Locate the cell with the specified text and output its [x, y] center coordinate. 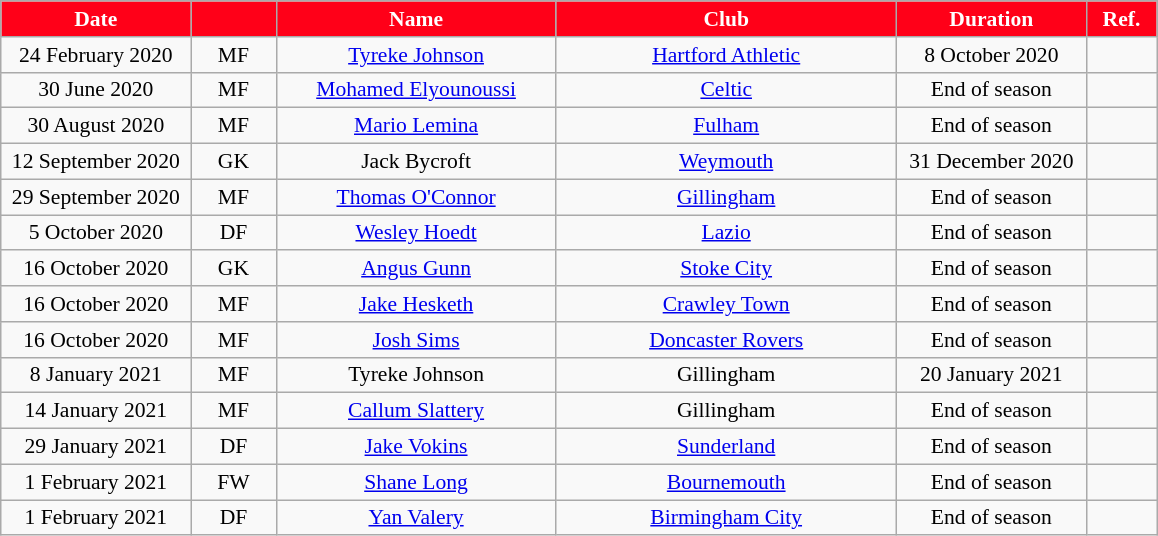
Wesley Hoedt [416, 233]
Lazio [726, 233]
29 September 2020 [96, 197]
24 February 2020 [96, 55]
Ref. [1121, 19]
Callum Slattery [416, 411]
Bournemouth [726, 482]
Name [416, 19]
Angus Gunn [416, 269]
Birmingham City [726, 518]
30 June 2020 [96, 90]
30 August 2020 [96, 126]
Duration [991, 19]
Thomas O'Connor [416, 197]
Jack Bycroft [416, 162]
Mario Lemina [416, 126]
29 January 2021 [96, 447]
Club [726, 19]
31 December 2020 [991, 162]
12 September 2020 [96, 162]
Yan Valery [416, 518]
Doncaster Rovers [726, 340]
Shane Long [416, 482]
14 January 2021 [96, 411]
Crawley Town [726, 304]
Stoke City [726, 269]
Celtic [726, 90]
Jake Vokins [416, 447]
20 January 2021 [991, 375]
Fulham [726, 126]
8 October 2020 [991, 55]
8 January 2021 [96, 375]
FW [234, 482]
Mohamed Elyounoussi [416, 90]
Jake Hesketh [416, 304]
Hartford Athletic [726, 55]
Weymouth [726, 162]
5 October 2020 [96, 233]
Sunderland [726, 447]
Date [96, 19]
Josh Sims [416, 340]
